From the cell containing the given text, extract its center point as [x, y] coordinate. 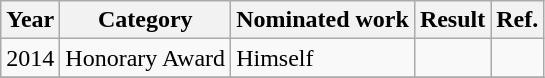
2014 [30, 58]
Honorary Award [146, 58]
Year [30, 20]
Result [452, 20]
Himself [323, 58]
Nominated work [323, 20]
Ref. [518, 20]
Category [146, 20]
